For the text-containing cell, return its midpoint in (X, Y) coordinate format. 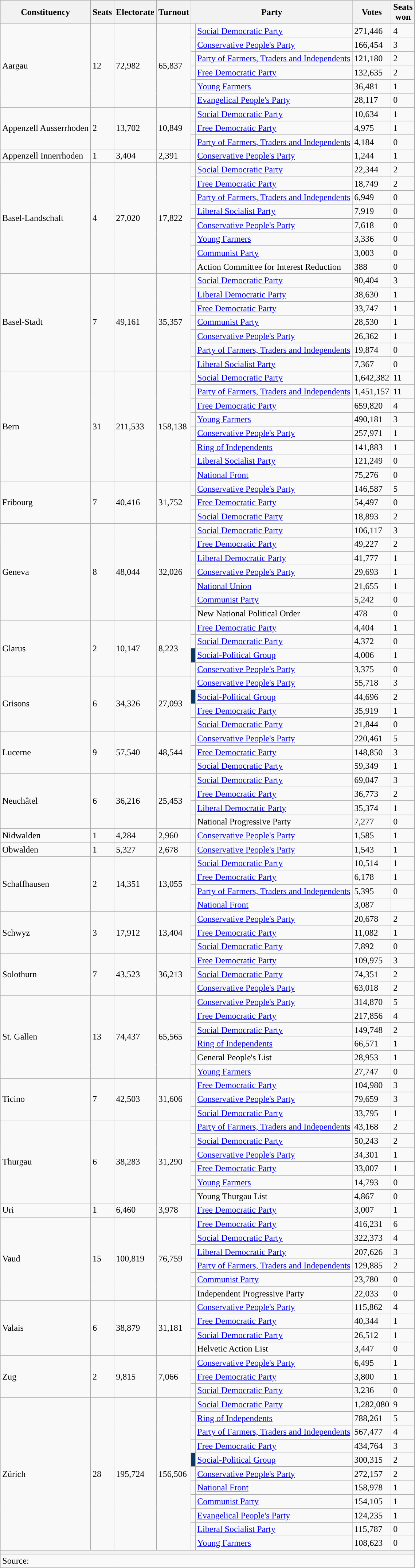
Neuchâtel (46, 801)
49,161 (135, 322)
36,213 (174, 974)
66,571 (372, 1044)
44,696 (372, 697)
38,879 (135, 1328)
7,066 (174, 1377)
Uri (46, 1210)
10,849 (174, 128)
6,949 (372, 198)
146,587 (372, 489)
48,044 (135, 572)
148,850 (372, 752)
31 (102, 426)
Basel-Landschaft (46, 218)
22,344 (372, 169)
434,764 (372, 1446)
490,181 (372, 420)
121,180 (372, 59)
314,870 (372, 1002)
13 (102, 1037)
Lucerne (46, 752)
7,919 (372, 211)
158,978 (372, 1487)
21,844 (372, 725)
28,953 (372, 1057)
63,018 (372, 988)
27,093 (174, 704)
416,231 (372, 1224)
1,585 (372, 835)
1,642,382 (372, 378)
Seatswon (403, 12)
15 (102, 1259)
154,105 (372, 1501)
149,748 (372, 1030)
Bern (46, 426)
3,236 (372, 1390)
4,184 (372, 142)
788,261 (372, 1418)
8,223 (174, 648)
3,087 (372, 905)
18,893 (372, 516)
100,819 (135, 1259)
65,565 (174, 1037)
13,055 (174, 884)
76,759 (174, 1259)
42,503 (135, 1099)
195,724 (135, 1474)
141,883 (372, 447)
Zug (46, 1377)
1,543 (372, 850)
Vaud (46, 1259)
10,514 (372, 863)
35,357 (174, 322)
104,980 (372, 1085)
4,006 (372, 655)
Appenzell Ausserrhoden (46, 128)
34,301 (372, 1155)
31,752 (174, 503)
6,495 (372, 1363)
300,315 (372, 1460)
31,181 (174, 1328)
10,147 (135, 648)
Appenzell Innerrhoden (46, 156)
17,912 (135, 933)
13,702 (135, 128)
26,512 (372, 1335)
1,282,080 (372, 1404)
National Progressive Party (274, 822)
Constituency (46, 12)
Helvetic Action List (274, 1349)
3,375 (372, 669)
Thurgau (46, 1162)
59,349 (372, 766)
New National Political Order (274, 613)
7,367 (372, 364)
69,047 (372, 780)
9,815 (135, 1377)
31,290 (174, 1162)
10,634 (372, 114)
Zürich (46, 1474)
20,678 (372, 919)
14,351 (135, 884)
7,277 (372, 822)
3,978 (174, 1210)
48,544 (174, 752)
35,374 (372, 808)
Young Thurgau List (274, 1196)
220,461 (372, 738)
2,678 (174, 850)
3,447 (372, 1349)
28,530 (372, 322)
28 (102, 1474)
3,404 (135, 156)
33,747 (372, 308)
Fribourg (46, 503)
General People's List (274, 1057)
Basel-Stadt (46, 322)
36,773 (372, 794)
121,249 (372, 461)
79,659 (372, 1099)
Obwalden (46, 850)
32,026 (174, 572)
75,276 (372, 475)
90,404 (372, 281)
29,693 (372, 572)
Independent Progressive Party (274, 1294)
124,235 (372, 1515)
55,718 (372, 683)
Grisons (46, 704)
31,606 (174, 1099)
38,630 (372, 295)
Glarus (46, 648)
65,837 (174, 66)
National Union (274, 586)
132,635 (372, 73)
17,822 (174, 218)
217,856 (372, 1016)
109,975 (372, 960)
5,395 (372, 891)
Votes (372, 12)
659,820 (372, 406)
18,749 (372, 183)
57,540 (135, 752)
38,283 (135, 1162)
1,244 (372, 156)
49,227 (372, 544)
Geneva (46, 572)
3,800 (372, 1377)
6,460 (135, 1210)
567,477 (372, 1432)
2,391 (174, 156)
5,327 (135, 850)
106,117 (372, 530)
3,336 (372, 239)
108,623 (372, 1543)
54,497 (372, 503)
115,787 (372, 1529)
19,874 (372, 350)
41,777 (372, 558)
Aargau (46, 66)
3,007 (372, 1210)
7,618 (372, 225)
Electorate (135, 12)
Turnout (174, 12)
388 (372, 267)
4,867 (372, 1196)
35,919 (372, 711)
Ticino (46, 1099)
33,795 (372, 1113)
5,242 (372, 600)
Action Committee for Interest Reduction (274, 267)
36,481 (372, 86)
12 (102, 66)
4,372 (372, 641)
25,453 (174, 801)
129,885 (372, 1265)
40,344 (372, 1321)
207,626 (372, 1252)
271,446 (372, 31)
3,003 (372, 253)
478 (372, 613)
4,404 (372, 627)
Party (272, 12)
Schaffhausen (46, 884)
72,982 (135, 66)
8 (102, 572)
Nidwalden (46, 835)
27,020 (135, 218)
7,892 (372, 947)
Valais (46, 1328)
St. Gallen (46, 1037)
74,351 (372, 974)
74,437 (135, 1037)
6,178 (372, 877)
21,655 (372, 586)
272,157 (372, 1474)
Source: (208, 1561)
34,326 (135, 704)
1,451,157 (372, 391)
23,780 (372, 1279)
28,117 (372, 100)
4,284 (135, 835)
27,747 (372, 1071)
322,373 (372, 1238)
14,793 (372, 1182)
4,975 (372, 128)
Schwyz (46, 933)
22,033 (372, 1294)
257,971 (372, 433)
158,138 (174, 426)
50,243 (372, 1141)
33,007 (372, 1169)
211,533 (135, 426)
156,506 (174, 1474)
11,082 (372, 933)
43,168 (372, 1127)
166,454 (372, 45)
43,523 (135, 974)
40,416 (135, 503)
36,216 (135, 801)
13,404 (174, 933)
26,362 (372, 336)
Seats (102, 12)
115,862 (372, 1307)
2,960 (174, 835)
Solothurn (46, 974)
